Identify which cell holds the provided text, then report its [x, y] central coordinate. 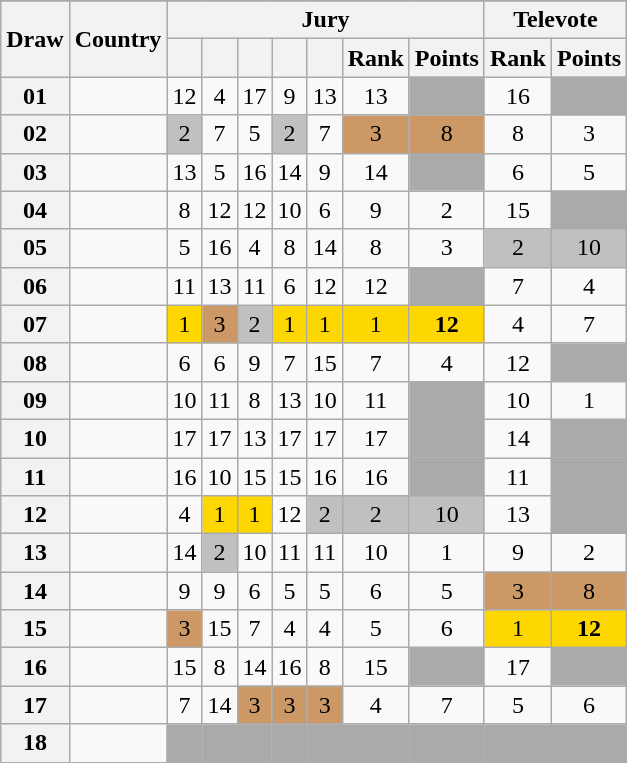
04 [35, 210]
03 [35, 172]
Country [118, 39]
09 [35, 400]
07 [35, 324]
18 [35, 743]
Jury [326, 20]
Draw [35, 39]
06 [35, 286]
05 [35, 248]
01 [35, 96]
02 [35, 134]
08 [35, 362]
Televote [555, 20]
